Determine the [x, y] coordinate at the center of the cell enclosing the given text.  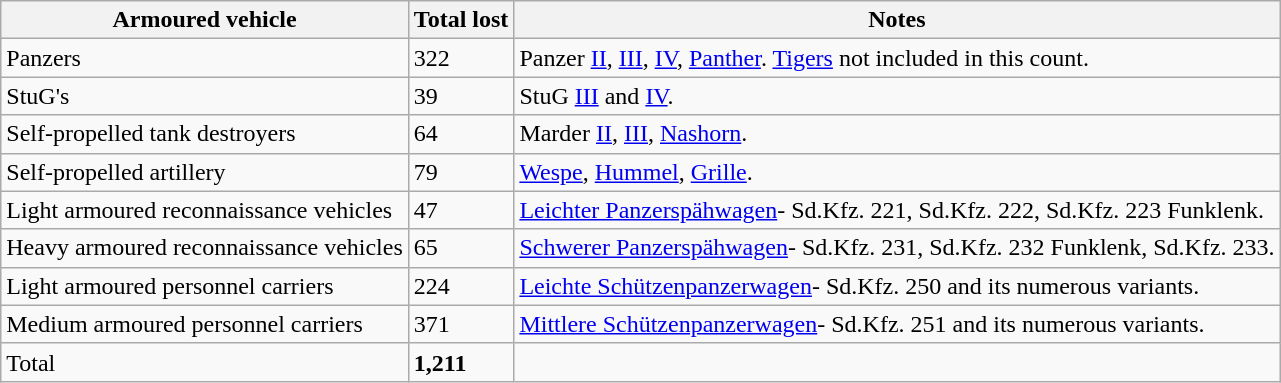
47 [461, 210]
Marder II, III, Nashorn. [897, 134]
Self-propelled artillery [205, 172]
39 [461, 96]
Leichter Panzerspähwagen- Sd.Kfz. 221, Sd.Kfz. 222, Sd.Kfz. 223 Funklenk. [897, 210]
Mittlere Schützenpanzerwagen- Sd.Kfz. 251 and its numerous variants. [897, 324]
Medium armoured personnel carriers [205, 324]
Light armoured reconnaissance vehicles [205, 210]
StuG's [205, 96]
224 [461, 286]
371 [461, 324]
65 [461, 248]
Total lost [461, 20]
Self-propelled tank destroyers [205, 134]
79 [461, 172]
Leichte Schützenpanzerwagen- Sd.Kfz. 250 and its numerous variants. [897, 286]
Wespe, Hummel, Grille. [897, 172]
64 [461, 134]
Schwerer Panzerspähwagen- Sd.Kfz. 231, Sd.Kfz. 232 Funklenk, Sd.Kfz. 233. [897, 248]
Armoured vehicle [205, 20]
1,211 [461, 362]
Panzer II, III, IV, Panther. Tigers not included in this count. [897, 58]
StuG III and IV. [897, 96]
Panzers [205, 58]
322 [461, 58]
Notes [897, 20]
Light armoured personnel carriers [205, 286]
Total [205, 362]
Heavy armoured reconnaissance vehicles [205, 248]
